From the cell containing the given text, extract its center point as (X, Y) coordinate. 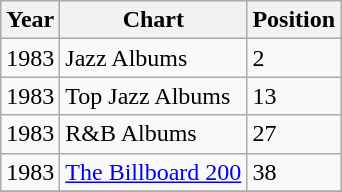
Jazz Albums (154, 58)
The Billboard 200 (154, 172)
Chart (154, 20)
2 (294, 58)
38 (294, 172)
Top Jazz Albums (154, 96)
Position (294, 20)
27 (294, 134)
13 (294, 96)
Year (30, 20)
R&B Albums (154, 134)
